Output the [X, Y] coordinate of the center of the cell containing the given text.  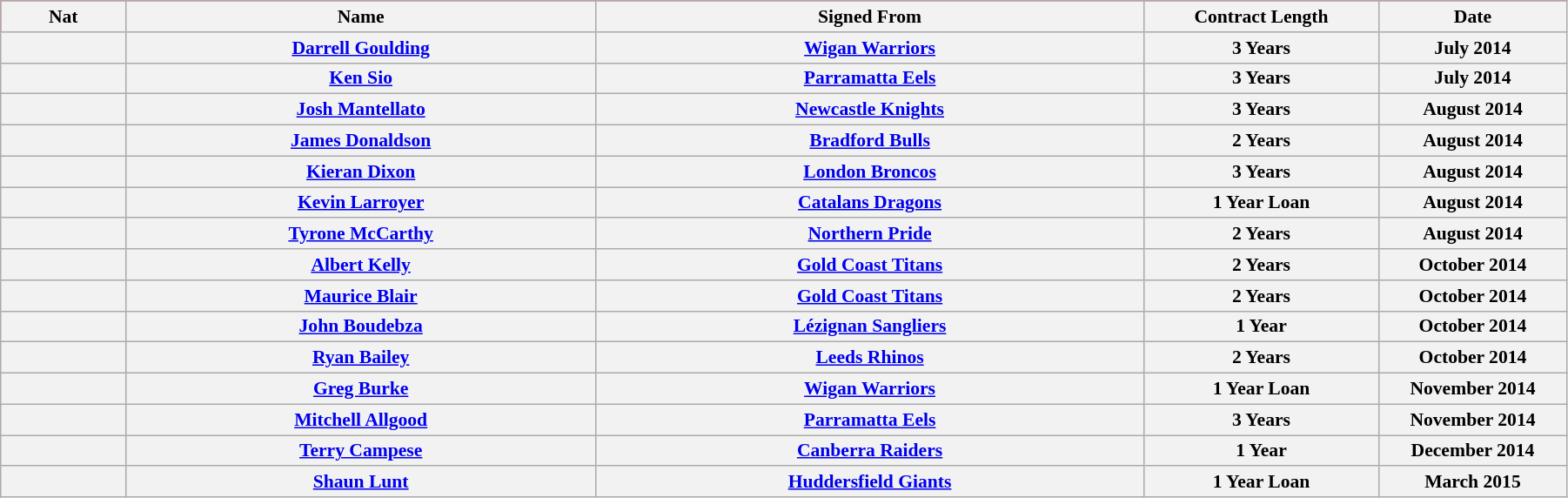
James Donaldson [361, 141]
Darrell Goulding [361, 48]
Nat [64, 17]
Greg Burke [361, 389]
Catalans Dragons [870, 203]
John Boudebza [361, 326]
Signed From [870, 17]
Northern Pride [870, 234]
Terry Campese [361, 451]
Kieran Dixon [361, 172]
Maurice Blair [361, 296]
Lézignan Sangliers [870, 326]
Ryan Bailey [361, 358]
London Broncos [870, 172]
December 2014 [1472, 451]
Albert Kelly [361, 265]
Name [361, 17]
Josh Mantellato [361, 110]
Tyrone McCarthy [361, 234]
Leeds Rhinos [870, 358]
Newcastle Knights [870, 110]
Date [1472, 17]
March 2015 [1472, 482]
Bradford Bulls [870, 141]
Kevin Larroyer [361, 203]
Mitchell Allgood [361, 420]
Contract Length [1261, 17]
Huddersfield Giants [870, 482]
Shaun Lunt [361, 482]
Ken Sio [361, 78]
Canberra Raiders [870, 451]
